Scan for the cell matching the given text and deliver its [x, y] coordinate at center. 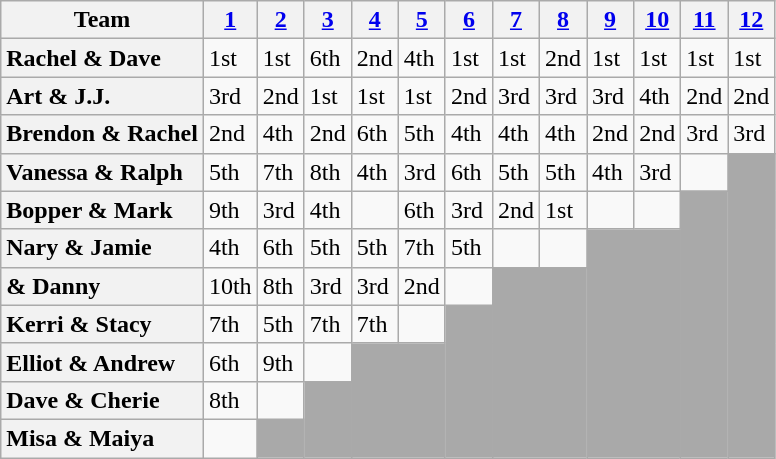
3 [328, 20]
10th [230, 286]
9 [610, 20]
Nary & Jamie [102, 248]
Team [102, 20]
4 [374, 20]
6 [468, 20]
8 [564, 20]
5 [422, 20]
Misa & Maiya [102, 438]
1 [230, 20]
7 [516, 20]
Bopper & Mark [102, 210]
Kerri & Stacy [102, 324]
& Danny [102, 286]
12 [752, 20]
2 [280, 20]
Elliot & Andrew [102, 362]
Brendon & Rachel [102, 134]
11 [704, 20]
Art & J.J. [102, 96]
Rachel & Dave [102, 58]
Dave & Cherie [102, 400]
Vanessa & Ralph [102, 172]
10 [658, 20]
